Return the (x, y) coordinate for the center point of the cell that contains the specified text.  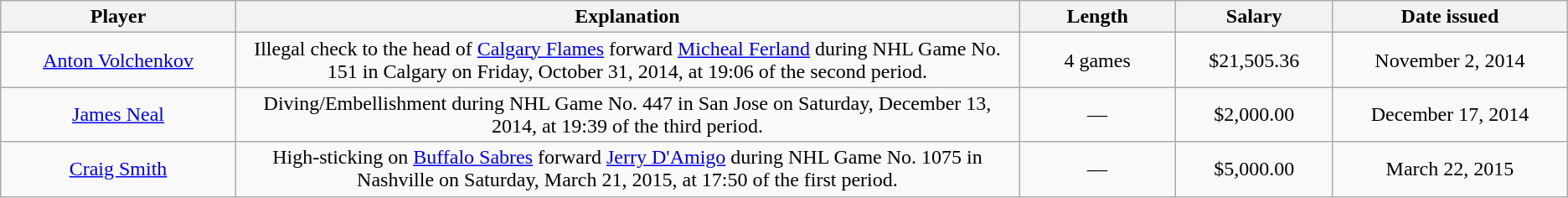
4 games (1097, 60)
Explanation (627, 17)
Salary (1255, 17)
November 2, 2014 (1451, 60)
James Neal (119, 114)
Craig Smith (119, 169)
Length (1097, 17)
Player (119, 17)
Date issued (1451, 17)
Diving/Embellishment during NHL Game No. 447 in San Jose on Saturday, December 13, 2014, at 19:39 of the third period. (627, 114)
Anton Volchenkov (119, 60)
March 22, 2015 (1451, 169)
December 17, 2014 (1451, 114)
$2,000.00 (1255, 114)
$5,000.00 (1255, 169)
$21,505.36 (1255, 60)
